Find where the given text appears and provide that cell's center as [x, y] coordinate. 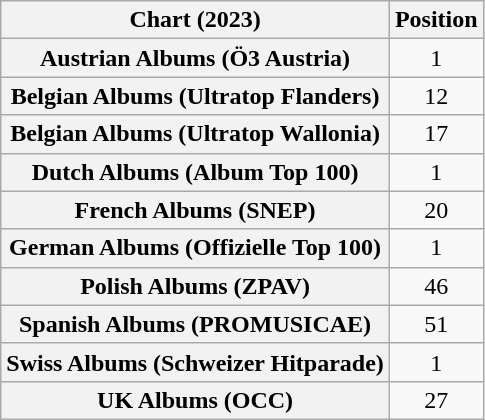
Austrian Albums (Ö3 Austria) [196, 58]
Dutch Albums (Album Top 100) [196, 172]
Polish Albums (ZPAV) [196, 286]
27 [436, 400]
French Albums (SNEP) [196, 210]
17 [436, 134]
46 [436, 286]
Belgian Albums (Ultratop Wallonia) [196, 134]
20 [436, 210]
Chart (2023) [196, 20]
Swiss Albums (Schweizer Hitparade) [196, 362]
German Albums (Offizielle Top 100) [196, 248]
12 [436, 96]
Belgian Albums (Ultratop Flanders) [196, 96]
UK Albums (OCC) [196, 400]
Spanish Albums (PROMUSICAE) [196, 324]
51 [436, 324]
Position [436, 20]
